Output the [X, Y] coordinate of the center of the cell containing the given text.  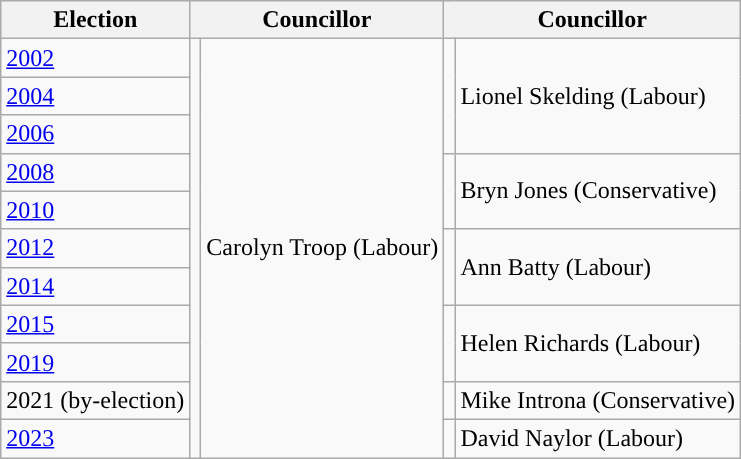
Election [96, 20]
2014 [96, 286]
2006 [96, 134]
Carolyn Troop (Labour) [322, 248]
Lionel Skelding (Labour) [598, 96]
2019 [96, 362]
2010 [96, 210]
2023 [96, 438]
2021 (by-election) [96, 400]
2012 [96, 248]
2002 [96, 58]
2015 [96, 324]
David Naylor (Labour) [598, 438]
Ann Batty (Labour) [598, 267]
Helen Richards (Labour) [598, 343]
Mike Introna (Conservative) [598, 400]
Bryn Jones (Conservative) [598, 191]
2004 [96, 96]
2008 [96, 172]
